Pinpoint the cell where the given text exists, returning its (x, y) midpoint coordinate. 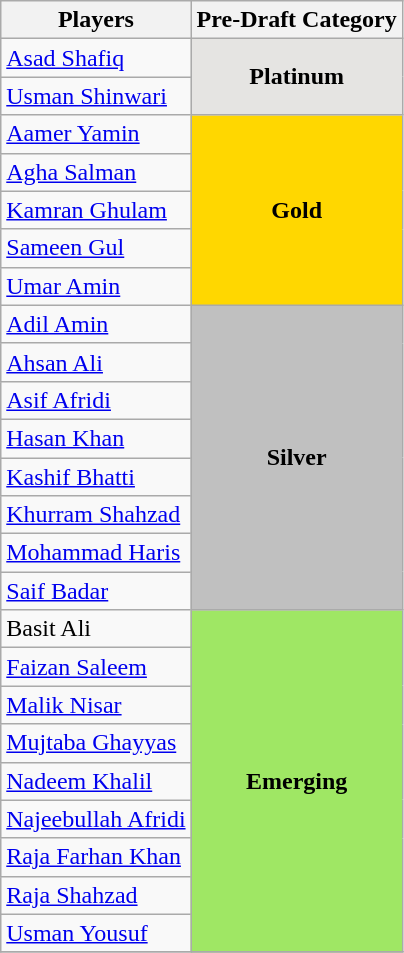
Raja Shahzad (96, 895)
Players (96, 20)
Emerging (296, 782)
Sameen Gul (96, 248)
Pre-Draft Category (296, 20)
Adil Amin (96, 324)
Gold (296, 210)
Kamran Ghulam (96, 210)
Hasan Khan (96, 438)
Basit Ali (96, 629)
Asif Afridi (96, 400)
Agha Salman (96, 172)
Nadeem Khalil (96, 781)
Usman Shinwari (96, 96)
Saif Badar (96, 591)
Mujtaba Ghayyas (96, 743)
Platinum (296, 77)
Umar Amin (96, 286)
Usman Yousuf (96, 933)
Ahsan Ali (96, 362)
Kashif Bhatti (96, 477)
Najeebullah Afridi (96, 819)
Mohammad Haris (96, 553)
Faizan Saleem (96, 667)
Malik Nisar (96, 705)
Aamer Yamin (96, 134)
Asad Shafiq (96, 58)
Khurram Shahzad (96, 515)
Raja Farhan Khan (96, 857)
Silver (296, 457)
